Determine the (x, y) coordinate at the center of the cell enclosing the given text.  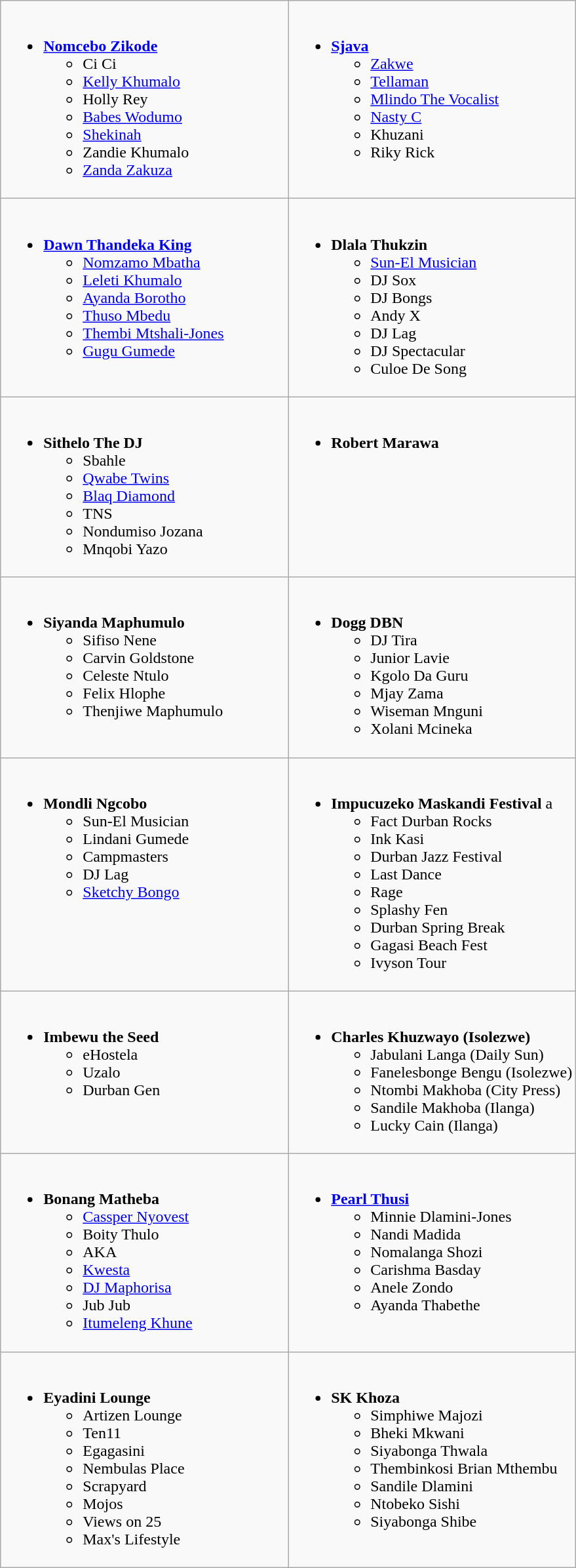
Robert Marawa (432, 487)
SK Khoza Simphiwe MajoziBheki MkwaniSiyabonga ThwalaThembinkosi Brian MthembuSandile DlaminiNtobeko SishiSiyabonga Shibe (432, 1460)
Dogg DBN DJ TiraJunior LavieKgolo Da GuruMjay ZamaWiseman MnguniXolani Mcineka (432, 668)
Sjava ZakweTellamanMlindo The VocalistNasty CKhuzaniRiky Rick (432, 100)
Eyadini Lounge Artizen LoungeTen11EgagasiniNembulas PlaceScrapyardMojosViews on 25Max's Lifestyle (144, 1460)
Dawn Thandeka King Nomzamo MbathaLeleti KhumaloAyanda BorothoThuso MbeduThembi Mtshali-JonesGugu Gumede (144, 298)
Imbewu the Seed eHostelaUzaloDurban Gen (144, 1072)
Dlala Thukzin Sun-El MusicianDJ SoxDJ BongsAndy XDJ LagDJ SpectacularCuloe De Song (432, 298)
Mondli Ngcobo Sun-El MusicianLindani GumedeCampmastersDJ LagSketchy Bongo (144, 874)
Nomcebo Zikode Ci CiKelly KhumaloHolly ReyBabes WodumoShekinahZandie KhumaloZanda Zakuza (144, 100)
Pearl Thusi Minnie Dlamini-JonesNandi MadidaNomalanga ShoziCarishma BasdayAnele ZondoAyanda Thabethe (432, 1253)
Sithelo The DJ SbahleQwabe TwinsBlaq DiamondTNSNondumiso JozanaMnqobi Yazo (144, 487)
Siyanda Maphumulo Sifiso NeneCarvin GoldstoneCeleste NtuloFelix HlopheThenjiwe Maphumulo (144, 668)
Impucuzeko Maskandi Festival aFact Durban RocksInk KasiDurban Jazz FestivalLast DanceRageSplashy FenDurban Spring BreakGagasi Beach FestIvyson Tour (432, 874)
Bonang Matheba Cassper NyovestBoity ThuloAKAKwestaDJ MaphorisaJub JubItumeleng Khune (144, 1253)
